Detect which cell encompasses the target text, then output its (X, Y) center coordinate. 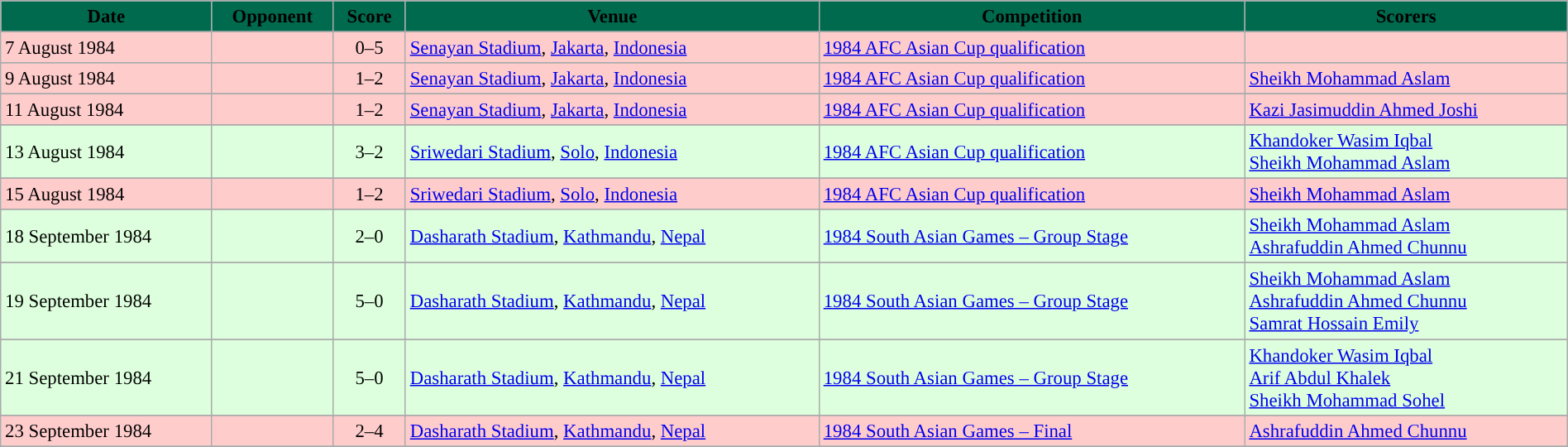
Venue (612, 17)
9 August 1984 (106, 79)
19 September 1984 (106, 301)
18 September 1984 (106, 237)
Ashrafuddin Ahmed Chunnu (1406, 430)
Sheikh Mohammad Aslam Ashrafuddin Ahmed Chunnu Samrat Hossain Emily (1406, 301)
Opponent (273, 17)
15 August 1984 (106, 195)
Khandoker Wasim Iqbal Arif Abdul Khalek Sheikh Mohammad Sohel (1406, 377)
Score (370, 17)
3–2 (370, 152)
Scorers (1406, 17)
Date (106, 17)
13 August 1984 (106, 152)
11 August 1984 (106, 110)
7 August 1984 (106, 48)
23 September 1984 (106, 430)
2–4 (370, 430)
21 September 1984 (106, 377)
Competition (1032, 17)
1984 South Asian Games – Final (1032, 430)
Khandoker Wasim Iqbal Sheikh Mohammad Aslam (1406, 152)
2–0 (370, 237)
Kazi Jasimuddin Ahmed Joshi (1406, 110)
Sheikh Mohammad Aslam Ashrafuddin Ahmed Chunnu (1406, 237)
0–5 (370, 48)
